Return the [x, y] coordinate for the center point of the cell that contains the specified text.  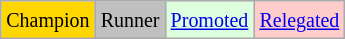
Relegated [300, 20]
Champion [48, 20]
Promoted [210, 20]
Runner [130, 20]
